Search for the cell housing the specified text and yield its [x, y] center coordinate. 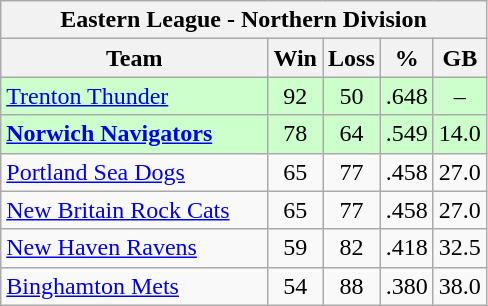
New Britain Rock Cats [134, 210]
92 [296, 96]
88 [351, 286]
78 [296, 134]
Trenton Thunder [134, 96]
54 [296, 286]
.418 [406, 248]
.648 [406, 96]
Binghamton Mets [134, 286]
Norwich Navigators [134, 134]
.380 [406, 286]
– [460, 96]
Portland Sea Dogs [134, 172]
Eastern League - Northern Division [244, 20]
Loss [351, 58]
.549 [406, 134]
64 [351, 134]
GB [460, 58]
38.0 [460, 286]
Team [134, 58]
59 [296, 248]
New Haven Ravens [134, 248]
82 [351, 248]
Win [296, 58]
32.5 [460, 248]
50 [351, 96]
% [406, 58]
14.0 [460, 134]
